Scan for the cell matching the given text and deliver its [X, Y] coordinate at center. 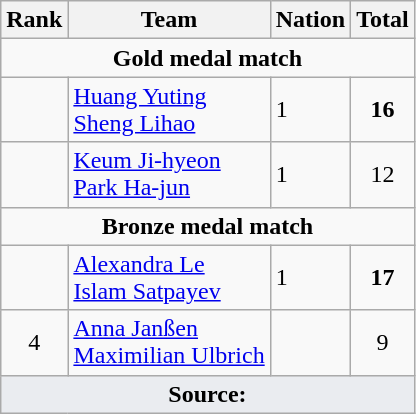
Nation [310, 20]
12 [383, 174]
17 [383, 278]
4 [34, 342]
Gold medal match [208, 58]
Alexandra Le Islam Satpayev [169, 278]
Keum Ji-hyeon Park Ha-jun [169, 174]
16 [383, 110]
9 [383, 342]
Source: [208, 394]
Rank [34, 20]
Total [383, 20]
Anna Janßen Maximilian Ulbrich [169, 342]
Bronze medal match [208, 226]
Huang Yuting Sheng Lihao [169, 110]
Team [169, 20]
